Locate the cell with the specified text and output its (X, Y) center coordinate. 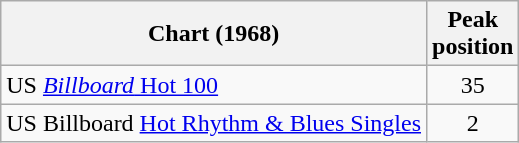
Peakposition (473, 34)
US Billboard Hot Rhythm & Blues Singles (214, 123)
35 (473, 85)
US Billboard Hot 100 (214, 85)
2 (473, 123)
Chart (1968) (214, 34)
